From the cell containing the given text, extract its center point as [X, Y] coordinate. 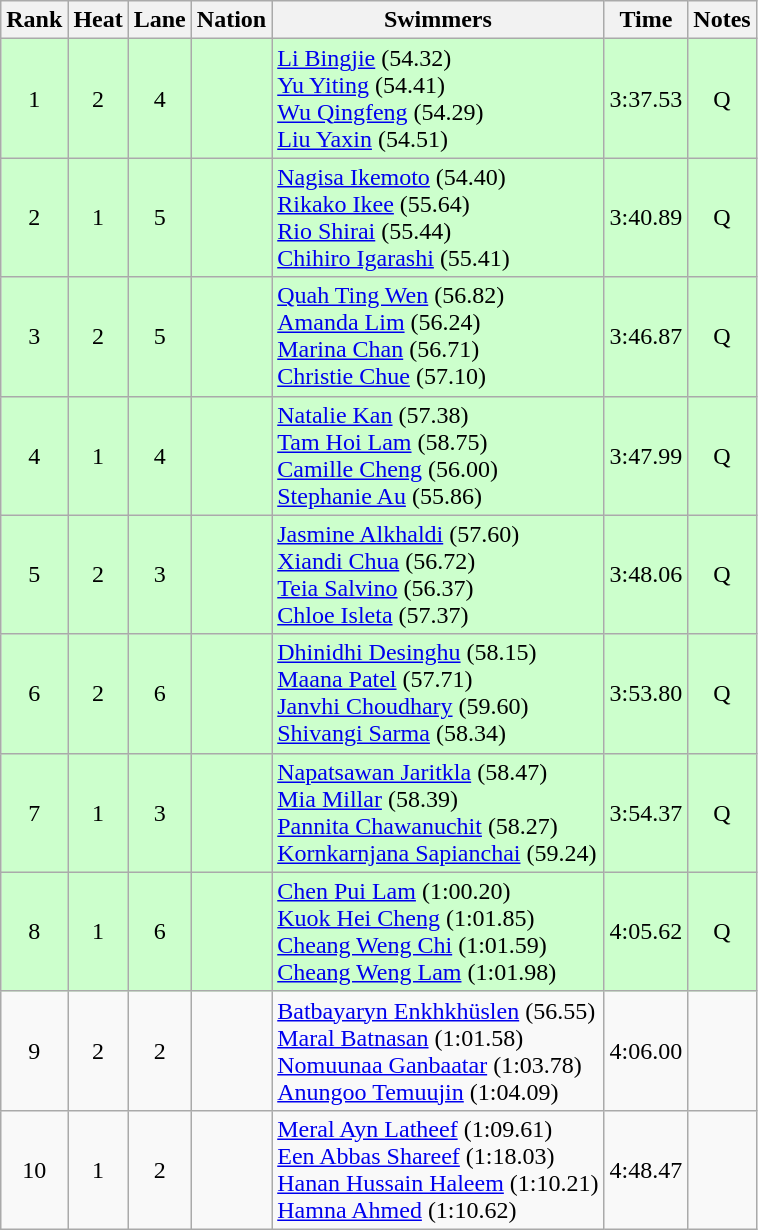
Lane [160, 20]
Nation [231, 20]
Swimmers [438, 20]
3:47.99 [646, 456]
Natalie Kan (57.38)Tam Hoi Lam (58.75)Camille Cheng (56.00)Stephanie Au (55.86) [438, 456]
Time [646, 20]
Notes [722, 20]
3:48.06 [646, 574]
4:06.00 [646, 1050]
Dhinidhi Desinghu (58.15)Maana Patel (57.71)Janvhi Choudhary (59.60)Shivangi Sarma (58.34) [438, 694]
4:05.62 [646, 932]
Rank [34, 20]
3:37.53 [646, 98]
3:40.89 [646, 218]
3:53.80 [646, 694]
3:54.37 [646, 812]
3:46.87 [646, 336]
Meral Ayn Latheef (1:09.61)Een Abbas Shareef (1:18.03)Hanan Hussain Haleem (1:10.21)Hamna Ahmed (1:10.62) [438, 1170]
Nagisa Ikemoto (54.40)Rikako Ikee (55.64)Rio Shirai (55.44)Chihiro Igarashi (55.41) [438, 218]
Heat [98, 20]
Jasmine Alkhaldi (57.60)Xiandi Chua (56.72)Teia Salvino (56.37)Chloe Isleta (57.37) [438, 574]
Chen Pui Lam (1:00.20)Kuok Hei Cheng (1:01.85)Cheang Weng Chi (1:01.59)Cheang Weng Lam (1:01.98) [438, 932]
9 [34, 1050]
10 [34, 1170]
7 [34, 812]
Quah Ting Wen (56.82)Amanda Lim (56.24)Marina Chan (56.71)Christie Chue (57.10) [438, 336]
Batbayaryn Enkhkhüslen (56.55)Maral Batnasan (1:01.58)Nomuunaa Ganbaatar (1:03.78)Anungoo Temuujin (1:04.09) [438, 1050]
4:48.47 [646, 1170]
Napatsawan Jaritkla (58.47)Mia Millar (58.39)Pannita Chawanuchit (58.27)Kornkarnjana Sapianchai (59.24) [438, 812]
Li Bingjie (54.32)Yu Yiting (54.41)Wu Qingfeng (54.29)Liu Yaxin (54.51) [438, 98]
8 [34, 932]
